Return (x, y) of the center of cell containing provided text 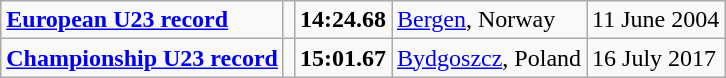
Bydgoszcz, Poland (490, 58)
14:24.68 (342, 20)
11 June 2004 (656, 20)
Bergen, Norway (490, 20)
16 July 2017 (656, 58)
European U23 record (142, 20)
Championship U23 record (142, 58)
15:01.67 (342, 58)
